Provide the [X, Y] coordinate of the cell's center where the given text is located.  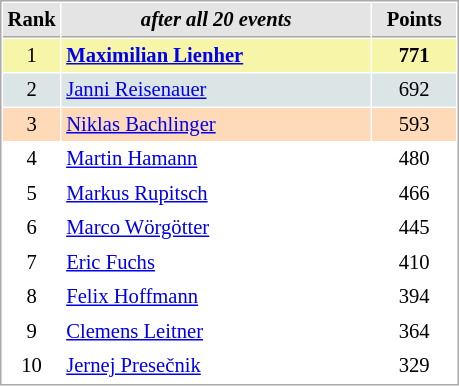
Clemens Leitner [216, 332]
364 [414, 332]
445 [414, 228]
Jernej Presečnik [216, 366]
7 [32, 262]
Eric Fuchs [216, 262]
Rank [32, 20]
329 [414, 366]
Markus Rupitsch [216, 194]
8 [32, 296]
Niklas Bachlinger [216, 124]
9 [32, 332]
Marco Wörgötter [216, 228]
692 [414, 90]
593 [414, 124]
4 [32, 158]
Felix Hoffmann [216, 296]
3 [32, 124]
Points [414, 20]
10 [32, 366]
Martin Hamann [216, 158]
5 [32, 194]
466 [414, 194]
480 [414, 158]
after all 20 events [216, 20]
Janni Reisenauer [216, 90]
Maximilian Lienher [216, 56]
6 [32, 228]
410 [414, 262]
394 [414, 296]
2 [32, 90]
771 [414, 56]
1 [32, 56]
